Return (x, y) of the center of cell containing provided text 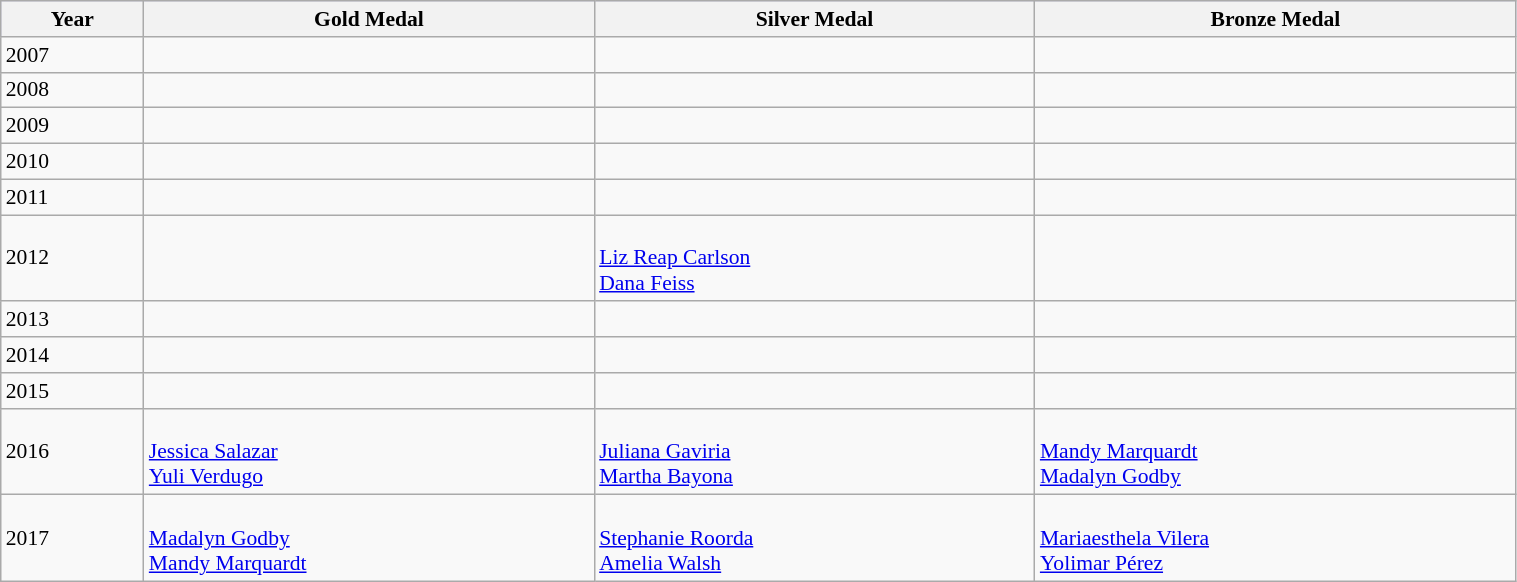
Madalyn GodbyMandy Marquardt (369, 538)
2008 (72, 90)
Mandy MarquardtMadalyn Godby (1276, 452)
2015 (72, 391)
Silver Medal (814, 19)
2016 (72, 452)
Mariaesthela VileraYolimar Pérez (1276, 538)
Bronze Medal (1276, 19)
Gold Medal (369, 19)
2013 (72, 320)
Liz Reap CarlsonDana Feiss (814, 258)
Juliana GaviriaMartha Bayona (814, 452)
Jessica SalazarYuli Verdugo (369, 452)
2007 (72, 55)
2012 (72, 258)
Year (72, 19)
2009 (72, 126)
2011 (72, 197)
2014 (72, 355)
Stephanie RoordaAmelia Walsh (814, 538)
2017 (72, 538)
2010 (72, 162)
